Find where the given text appears and provide that cell's center as [X, Y] coordinate. 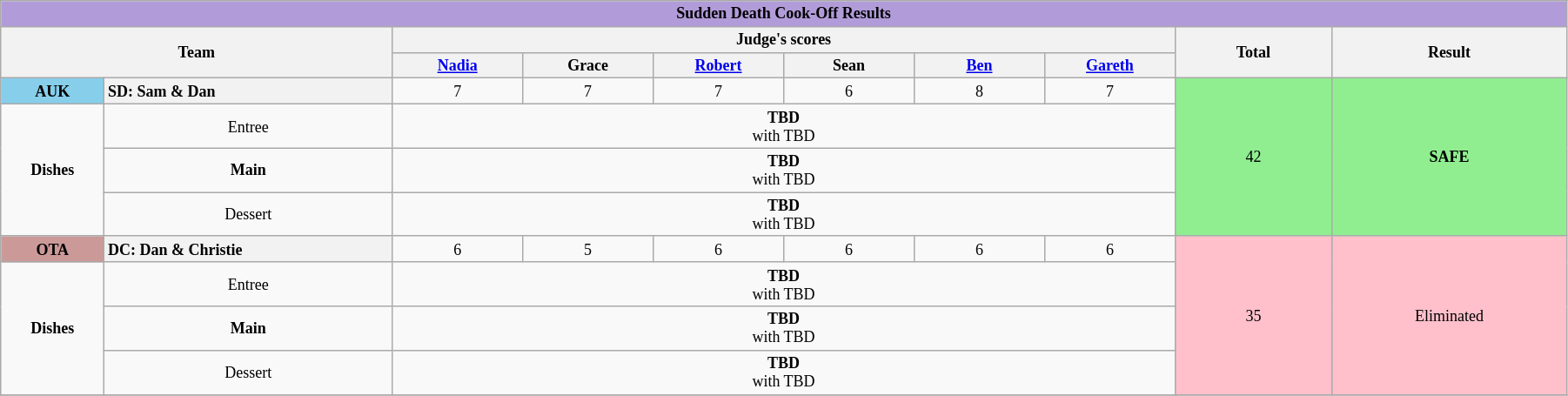
5 [588, 249]
Gareth [1109, 65]
Grace [588, 65]
Eliminated [1449, 315]
Robert [719, 65]
Sean [849, 65]
AUK [52, 91]
OTA [52, 249]
Nadia [458, 65]
Judge's scores [784, 39]
8 [979, 91]
SD: Sam & Dan [249, 91]
35 [1253, 315]
Result [1449, 52]
Sudden Death Cook-Off Results [784, 14]
Total [1253, 52]
SAFE [1449, 158]
42 [1253, 158]
Team [197, 52]
DC: Dan & Christie [249, 249]
Ben [979, 65]
